Capture the cell that displays the provided text and extract its [x, y] central coordinate. 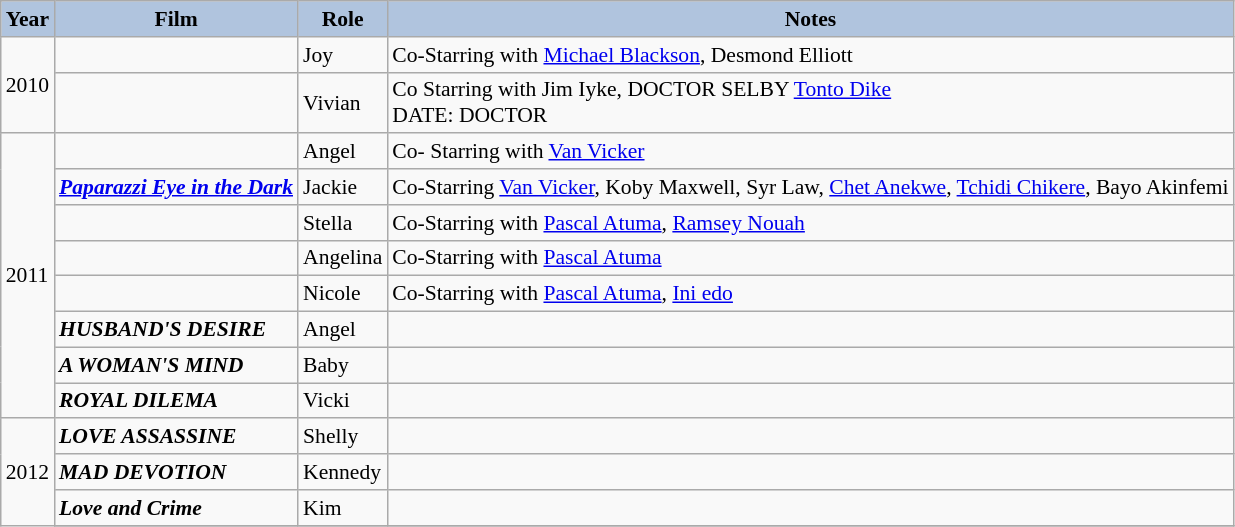
Co Starring with Jim Iyke, DOCTOR SELBY Tonto DikeDATE: DOCTOR [810, 102]
Co- Starring with Van Vicker [810, 152]
Jackie [342, 187]
Role [342, 19]
Vicki [342, 401]
2011 [28, 276]
Notes [810, 19]
Angelina [342, 258]
2010 [28, 86]
Joy [342, 55]
Co-Starring with Michael Blackson, Desmond Elliott [810, 55]
Co-Starring with Pascal Atuma [810, 258]
Vivian [342, 102]
Baby [342, 365]
2012 [28, 472]
Co-Starring with Pascal Atuma, Ini edo [810, 294]
Co-Starring Van Vicker, Koby Maxwell, Syr Law, Chet Anekwe, Tchidi Chikere, Bayo Akinfemi [810, 187]
Paparazzi Eye in the Dark [176, 187]
Film [176, 19]
LOVE ASSASSINE [176, 437]
Stella [342, 223]
Nicole [342, 294]
HUSBAND'S DESIRE [176, 330]
Kennedy [342, 472]
Kim [342, 508]
Year [28, 19]
ROYAL DILEMA [176, 401]
Love and Crime [176, 508]
Co-Starring with Pascal Atuma, Ramsey Nouah [810, 223]
A WOMAN'S MIND [176, 365]
Shelly [342, 437]
MAD DEVOTION [176, 472]
